Locate the cell with the specified text and output its [X, Y] center coordinate. 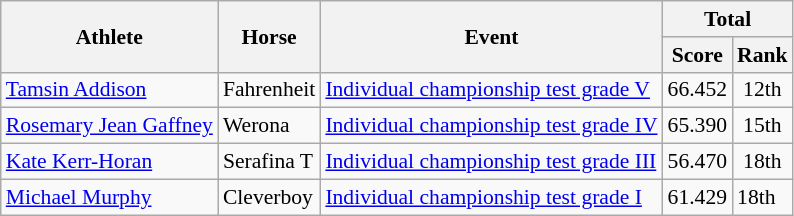
12th [762, 90]
Fahrenheit [269, 90]
65.390 [698, 126]
Rosemary Jean Gaffney [110, 126]
Serafina T [269, 162]
66.452 [698, 90]
Horse [269, 36]
Cleverboy [269, 197]
Event [491, 36]
Total [728, 19]
Score [698, 55]
Individual championship test grade I [491, 197]
Individual championship test grade III [491, 162]
56.470 [698, 162]
61.429 [698, 197]
Tamsin Addison [110, 90]
Kate Kerr-Horan [110, 162]
Michael Murphy [110, 197]
Werona [269, 126]
Athlete [110, 36]
Individual championship test grade IV [491, 126]
Rank [762, 55]
15th [762, 126]
Individual championship test grade V [491, 90]
